Identify which cell holds the provided text, then report its [X, Y] central coordinate. 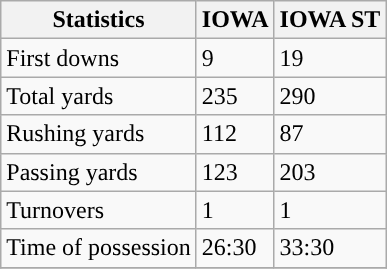
87 [330, 134]
Time of possession [99, 248]
112 [235, 134]
33:30 [330, 248]
26:30 [235, 248]
Total yards [99, 96]
Passing yards [99, 172]
123 [235, 172]
IOWA [235, 20]
203 [330, 172]
Turnovers [99, 210]
First downs [99, 58]
235 [235, 96]
Statistics [99, 20]
290 [330, 96]
9 [235, 58]
19 [330, 58]
IOWA ST [330, 20]
Rushing yards [99, 134]
